Return the [X, Y] coordinate for the center point of the cell that contains the specified text.  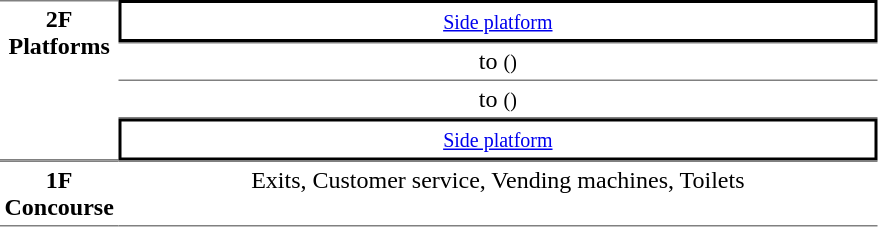
2FPlatforms [59, 80]
Exits, Customer service, Vending machines, Toilets [498, 193]
1FConcourse [59, 193]
